Return the [X, Y] coordinate for the center point of the cell that contains the specified text.  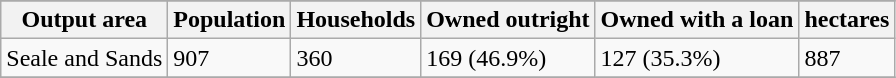
hectares [847, 20]
907 [230, 58]
Seale and Sands [84, 58]
169 (46.9%) [508, 58]
360 [356, 58]
Output area [84, 20]
127 (35.3%) [697, 58]
Owned outright [508, 20]
887 [847, 58]
Households [356, 20]
Owned with a loan [697, 20]
Population [230, 20]
